Output the [X, Y] coordinate of the center of the cell containing the given text.  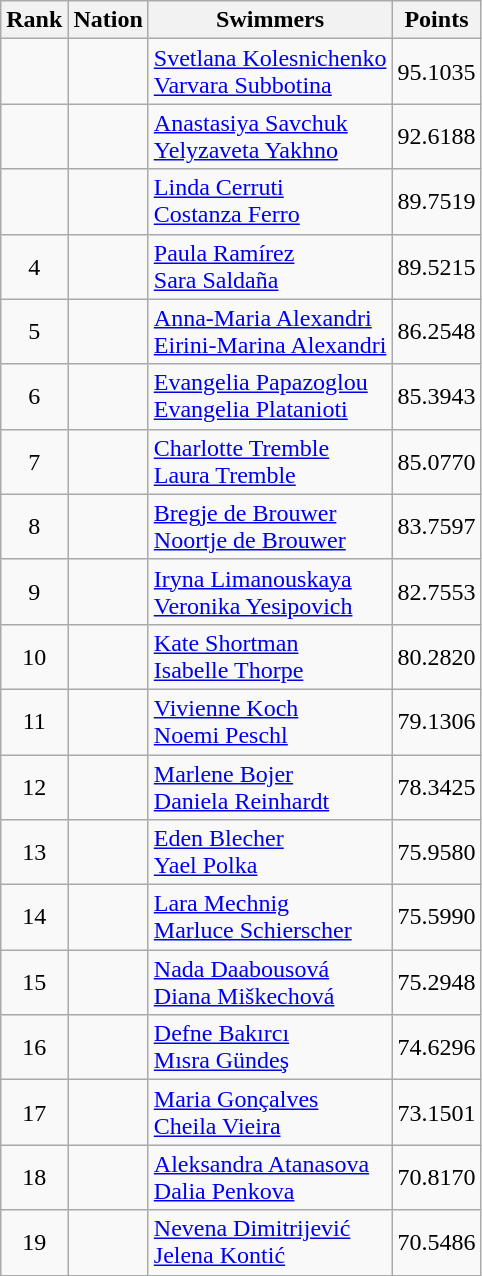
75.9580 [436, 852]
Anna-Maria AlexandriEirini-Marina Alexandri [270, 332]
78.3425 [436, 786]
80.2820 [436, 656]
74.6296 [436, 1048]
Lara MechnigMarluce Schierscher [270, 918]
4 [34, 266]
Eden BlecherYael Polka [270, 852]
73.1501 [436, 1112]
5 [34, 332]
Evangelia PapazoglouEvangelia Platanioti [270, 396]
Iryna LimanouskayaVeronika Yesipovich [270, 592]
Kate ShortmanIsabelle Thorpe [270, 656]
10 [34, 656]
7 [34, 462]
6 [34, 396]
15 [34, 982]
Vivienne KochNoemi Peschl [270, 722]
18 [34, 1178]
70.5486 [436, 1242]
Anastasiya SavchukYelyzaveta Yakhno [270, 136]
Aleksandra AtanasovaDalia Penkova [270, 1178]
89.7519 [436, 202]
75.5990 [436, 918]
85.3943 [436, 396]
Marlene BojerDaniela Reinhardt [270, 786]
12 [34, 786]
17 [34, 1112]
Paula RamírezSara Saldaña [270, 266]
75.2948 [436, 982]
Maria GonçalvesCheila Vieira [270, 1112]
8 [34, 526]
14 [34, 918]
19 [34, 1242]
Rank [34, 20]
Nada DaabousováDiana Miškechová [270, 982]
89.5215 [436, 266]
83.7597 [436, 526]
Nation [108, 20]
Defne BakırcıMısra Gündeş [270, 1048]
9 [34, 592]
Linda CerrutiCostanza Ferro [270, 202]
Nevena DimitrijevićJelena Kontić [270, 1242]
82.7553 [436, 592]
Charlotte TrembleLaura Tremble [270, 462]
79.1306 [436, 722]
13 [34, 852]
92.6188 [436, 136]
Svetlana KolesnichenkoVarvara Subbotina [270, 72]
11 [34, 722]
Bregje de BrouwerNoortje de Brouwer [270, 526]
16 [34, 1048]
Swimmers [270, 20]
95.1035 [436, 72]
70.8170 [436, 1178]
86.2548 [436, 332]
85.0770 [436, 462]
Points [436, 20]
